Provide the [x, y] coordinate of the cell's center where the given text is located.  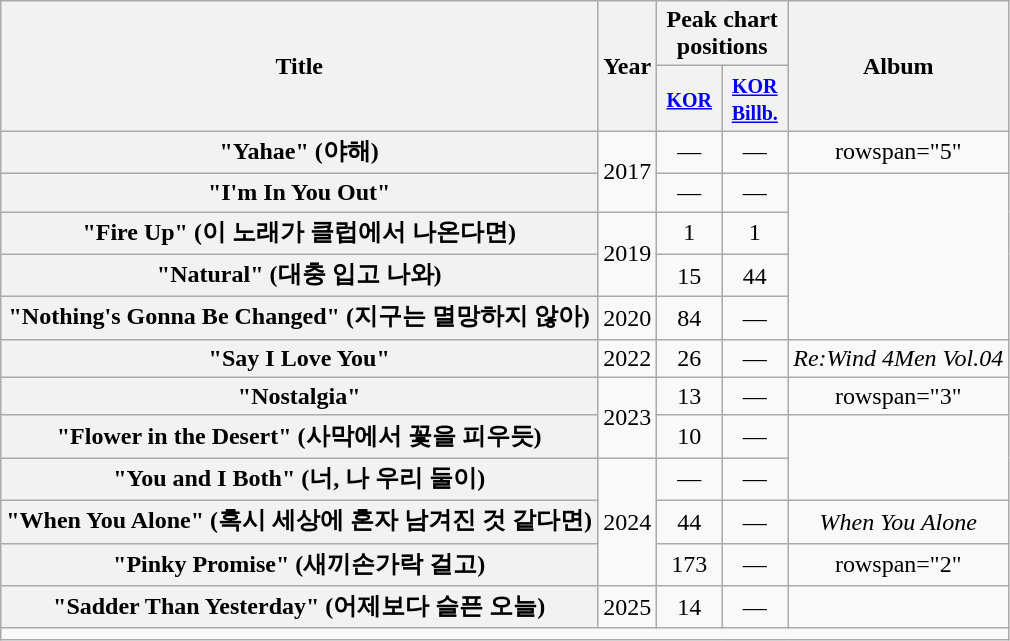
2019 [628, 254]
Peak chart positions [722, 34]
rowspan="3" [898, 396]
rowspan="5" [898, 152]
"Sadder Than Yesterday" (어제보다 슬픈 오늘) [300, 608]
13 [690, 396]
Year [628, 66]
Title [300, 66]
"You and I Both" (너, 나 우리 둘이) [300, 480]
"Nothing's Gonna Be Changed" (지구는 멸망하지 않아) [300, 318]
14 [690, 608]
KOR [690, 98]
15 [690, 276]
2023 [628, 418]
KORBillb. [755, 98]
"Fire Up" (이 노래가 클럽에서 나온다면) [300, 234]
"Say I Love You" [300, 358]
"When You Alone" (혹시 세상에 혼자 남겨진 것 같다면) [300, 522]
173 [690, 564]
Album [898, 66]
2020 [628, 318]
When You Alone [898, 522]
2025 [628, 608]
10 [690, 436]
2017 [628, 172]
2022 [628, 358]
2024 [628, 522]
"Flower in the Desert" (사막에서 꽃을 피우듯) [300, 436]
"Nostalgia" [300, 396]
26 [690, 358]
"Pinky Promise" (새끼손가락 걸고) [300, 564]
84 [690, 318]
Re:Wind 4Men Vol.04 [898, 358]
"I'm In You Out" [300, 192]
"Yahae" (야해) [300, 152]
rowspan="2" [898, 564]
"Natural" (대충 입고 나와) [300, 276]
